Find where the given text appears and provide that cell's center as [X, Y] coordinate. 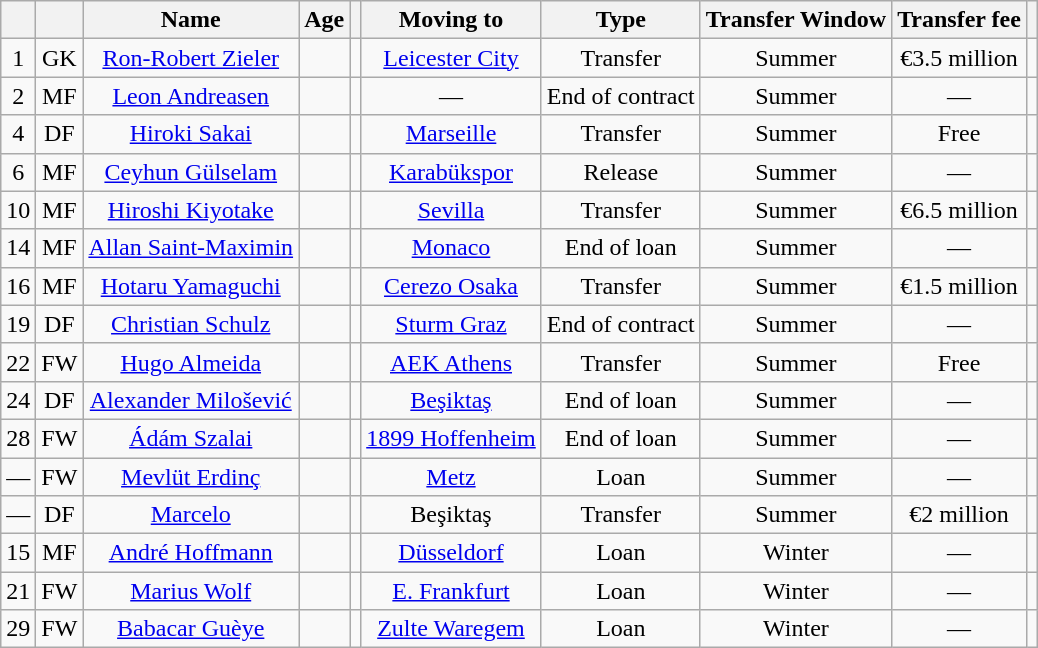
4 [18, 134]
Düsseldorf [452, 553]
15 [18, 553]
Sevilla [452, 210]
Transfer fee [960, 20]
16 [18, 286]
Type [620, 20]
Metz [452, 477]
Karabükspor [452, 172]
Ádám Szalai [191, 438]
Leicester City [452, 58]
Allan Saint-Maximin [191, 248]
Hiroki Sakai [191, 134]
28 [18, 438]
Moving to [452, 20]
Marseille [452, 134]
24 [18, 400]
Cerezo Osaka [452, 286]
€2 million [960, 515]
1899 Hoffenheim [452, 438]
Hugo Almeida [191, 362]
Christian Schulz [191, 324]
Hiroshi Kiyotake [191, 210]
Leon Andreasen [191, 96]
Alexander Milošević [191, 400]
Name [191, 20]
Hotaru Yamaguchi [191, 286]
€1.5 million [960, 286]
€6.5 million [960, 210]
Marcelo [191, 515]
10 [18, 210]
Mevlüt Erdinç [191, 477]
Babacar Guèye [191, 629]
E. Frankfurt [452, 591]
14 [18, 248]
29 [18, 629]
Age [324, 20]
1 [18, 58]
€3.5 million [960, 58]
Marius Wolf [191, 591]
Transfer Window [796, 20]
Release [620, 172]
19 [18, 324]
6 [18, 172]
Zulte Waregem [452, 629]
21 [18, 591]
Ron-Robert Zieler [191, 58]
Monaco [452, 248]
22 [18, 362]
GK [60, 58]
2 [18, 96]
André Hoffmann [191, 553]
AEK Athens [452, 362]
Ceyhun Gülselam [191, 172]
Sturm Graz [452, 324]
